From the cell containing the given text, extract its center point as (x, y) coordinate. 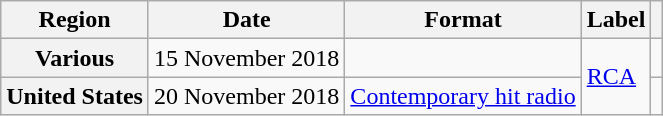
Contemporary hit radio (463, 96)
Format (463, 20)
Date (246, 20)
United States (75, 96)
Label (616, 20)
Various (75, 58)
Region (75, 20)
RCA (616, 77)
15 November 2018 (246, 58)
20 November 2018 (246, 96)
